Locate the cell with the specified text and output its [x, y] center coordinate. 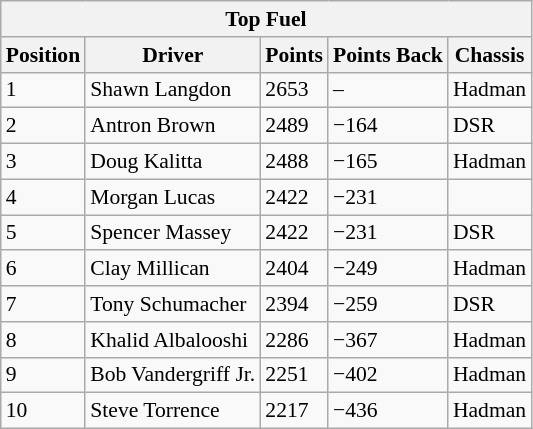
−164 [388, 126]
2404 [294, 269]
Clay Millican [172, 269]
Driver [172, 55]
2 [43, 126]
Bob Vandergriff Jr. [172, 375]
10 [43, 411]
Shawn Langdon [172, 90]
Points [294, 55]
Tony Schumacher [172, 304]
3 [43, 162]
−402 [388, 375]
Khalid Albalooshi [172, 340]
– [388, 90]
4 [43, 197]
Top Fuel [266, 19]
5 [43, 233]
9 [43, 375]
Points Back [388, 55]
6 [43, 269]
Chassis [490, 55]
2488 [294, 162]
2489 [294, 126]
−436 [388, 411]
1 [43, 90]
Morgan Lucas [172, 197]
2394 [294, 304]
2286 [294, 340]
2217 [294, 411]
7 [43, 304]
Antron Brown [172, 126]
2251 [294, 375]
−249 [388, 269]
−367 [388, 340]
−165 [388, 162]
Position [43, 55]
Spencer Massey [172, 233]
−259 [388, 304]
8 [43, 340]
2653 [294, 90]
Doug Kalitta [172, 162]
Steve Torrence [172, 411]
